Determine the [X, Y] coordinate at the center of the cell enclosing the given text.  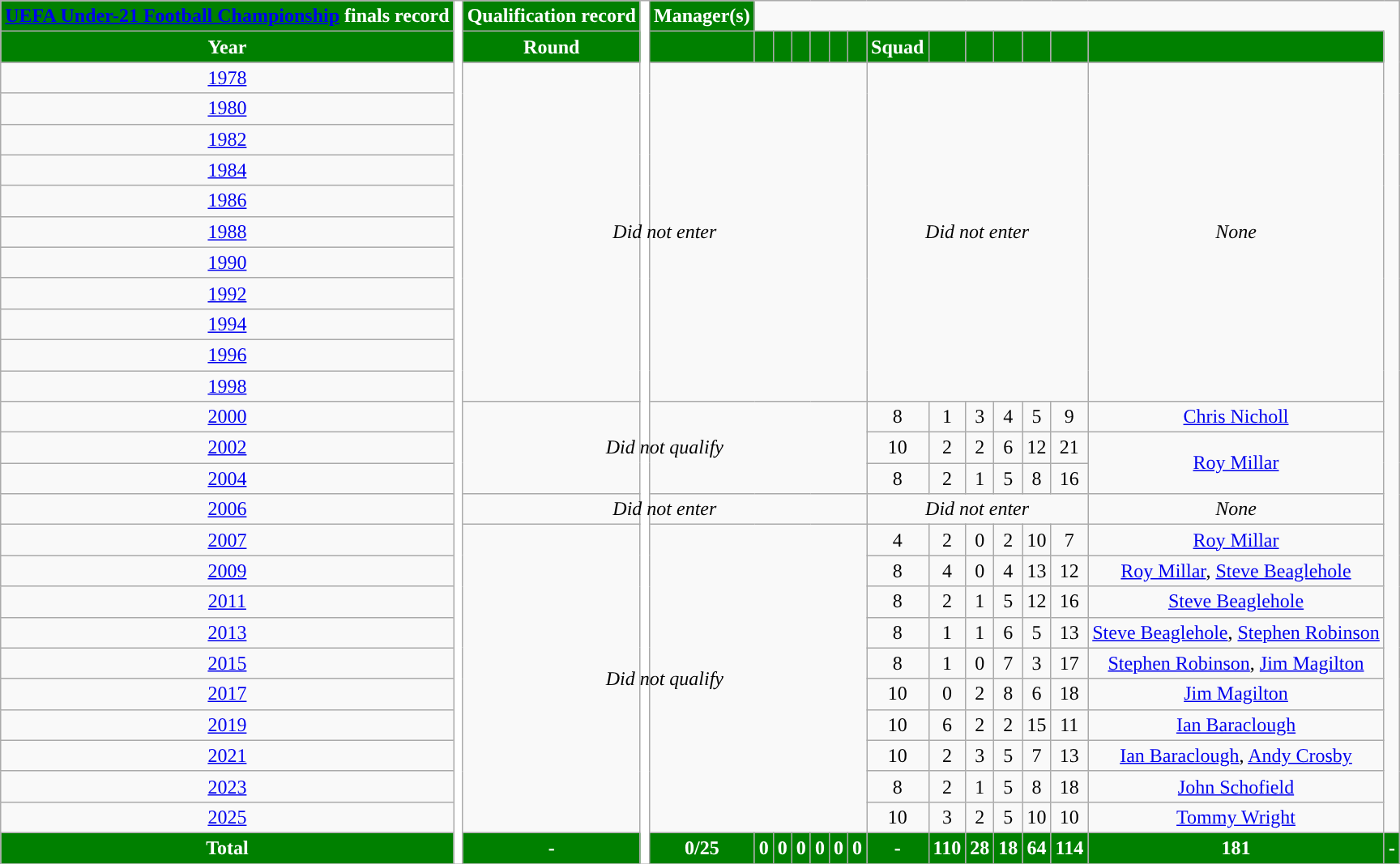
1978 [227, 78]
Chris Nicholl [1236, 417]
2007 [227, 540]
1982 [227, 139]
2017 [227, 694]
2009 [227, 571]
110 [947, 848]
Total [227, 848]
Tommy Wright [1236, 817]
181 [1236, 848]
2023 [227, 786]
1986 [227, 201]
1984 [227, 170]
Manager(s) [702, 16]
17 [1069, 663]
John Schofield [1236, 786]
1996 [227, 355]
Round [551, 47]
2002 [227, 448]
Qualification record [551, 16]
2021 [227, 755]
1988 [227, 232]
1990 [227, 262]
1992 [227, 293]
21 [1069, 448]
2000 [227, 417]
Ian Baraclough [1236, 725]
Ian Baraclough, Andy Crosby [1236, 755]
28 [980, 848]
11 [1069, 725]
Steve Beaglehole [1236, 602]
Stephen Robinson, Jim Magilton [1236, 663]
1980 [227, 109]
15 [1037, 725]
0/25 [702, 848]
9 [1069, 417]
2025 [227, 817]
Year [227, 47]
UEFA Under-21 Football Championship finals record [227, 16]
1994 [227, 324]
2013 [227, 632]
Jim Magilton [1236, 694]
Roy Millar, Steve Beaglehole [1236, 571]
2004 [227, 479]
Steve Beaglehole, Stephen Robinson [1236, 632]
2015 [227, 663]
Squad [898, 47]
1998 [227, 386]
2006 [227, 509]
2011 [227, 602]
64 [1037, 848]
2019 [227, 725]
114 [1069, 848]
